Output the [X, Y] coordinate of the center of the cell containing the given text.  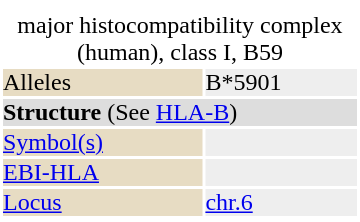
Structure (See HLA-B) [180, 112]
B*5901 [281, 82]
chr.6 [281, 202]
Locus [102, 202]
Symbol(s) [102, 142]
major histocompatibility complex (human), class I, B59 [180, 39]
Alleles [102, 82]
EBI-HLA [102, 172]
